Scan for the cell matching the given text and deliver its [x, y] coordinate at center. 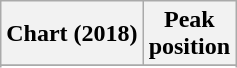
Chart (2018) [72, 34]
Peak position [189, 34]
